Pinpoint the cell where the given text exists, returning its [X, Y] midpoint coordinate. 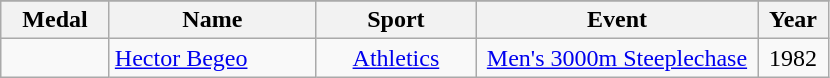
Athletics [396, 58]
Year [794, 20]
1982 [794, 58]
Name [212, 20]
Hector Begeo [212, 58]
Sport [396, 20]
Men's 3000m Steeplechase [616, 58]
Medal [56, 20]
Event [616, 20]
